Locate the cell with the specified text and output its [x, y] center coordinate. 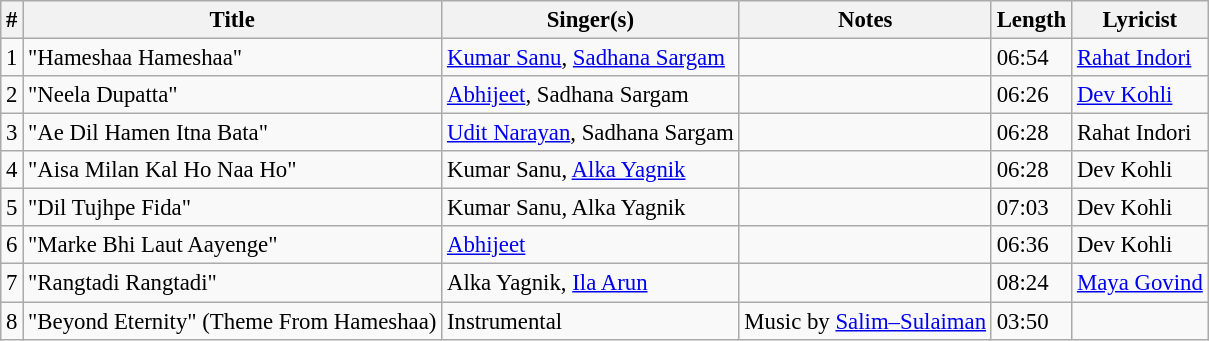
"Aisa Milan Kal Ho Naa Ho" [232, 170]
06:26 [1031, 95]
"Neela Dupatta" [232, 95]
Lyricist [1140, 20]
Music by Salim–Sulaiman [865, 321]
3 [12, 133]
7 [12, 283]
07:03 [1031, 208]
8 [12, 321]
"Ae Dil Hamen Itna Bata" [232, 133]
6 [12, 245]
Alka Yagnik, Ila Arun [590, 283]
Abhijeet [590, 245]
Title [232, 20]
Kumar Sanu, Sadhana Sargam [590, 58]
Maya Govind [1140, 283]
08:24 [1031, 283]
06:36 [1031, 245]
1 [12, 58]
Udit Narayan, Sadhana Sargam [590, 133]
"Marke Bhi Laut Aayenge" [232, 245]
2 [12, 95]
Singer(s) [590, 20]
03:50 [1031, 321]
"Hameshaa Hameshaa" [232, 58]
Length [1031, 20]
"Dil Tujhpe Fida" [232, 208]
4 [12, 170]
# [12, 20]
Instrumental [590, 321]
"Beyond Eternity" (Theme From Hameshaa) [232, 321]
Notes [865, 20]
06:54 [1031, 58]
Abhijeet, Sadhana Sargam [590, 95]
5 [12, 208]
"Rangtadi Rangtadi" [232, 283]
